Find where the given text appears and provide that cell's center as [X, Y] coordinate. 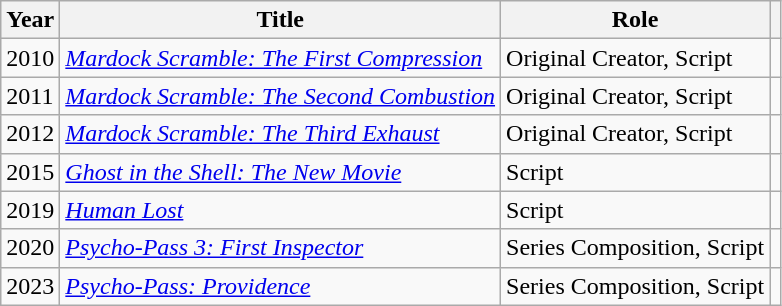
Mardock Scramble: The Third Exhaust [280, 134]
Year [30, 20]
2012 [30, 134]
Psycho-Pass: Providence [280, 286]
Mardock Scramble: The First Compression [280, 58]
Human Lost [280, 210]
2020 [30, 248]
2010 [30, 58]
2011 [30, 96]
Ghost in the Shell: The New Movie [280, 172]
Psycho-Pass 3: First Inspector [280, 248]
2015 [30, 172]
Role [636, 20]
2019 [30, 210]
Title [280, 20]
2023 [30, 286]
Mardock Scramble: The Second Combustion [280, 96]
